Scan for the cell matching the given text and deliver its [x, y] coordinate at center. 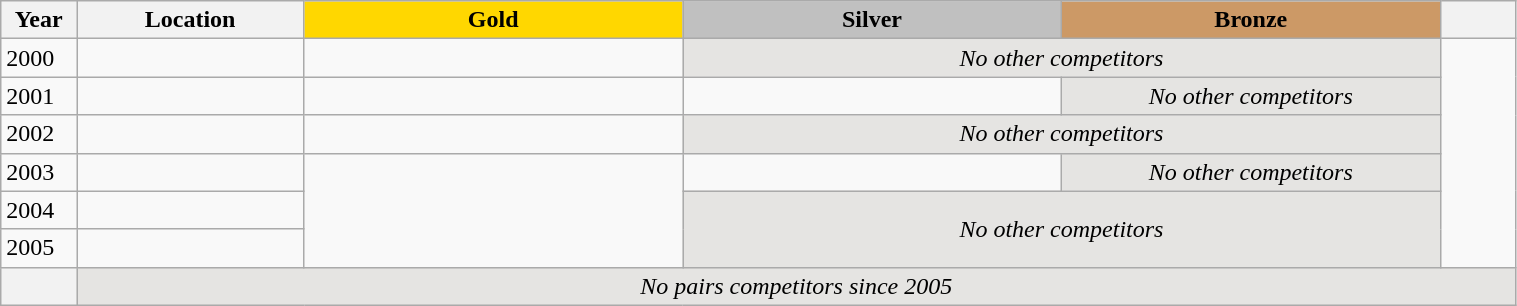
Bronze [1250, 20]
2002 [39, 134]
Year [39, 20]
Silver [872, 20]
2003 [39, 172]
2004 [39, 210]
Location [190, 20]
2005 [39, 248]
2001 [39, 96]
2000 [39, 58]
No pairs competitors since 2005 [796, 286]
Gold [494, 20]
